Extract the [X, Y] coordinate from the center of the cell holding the provided text.  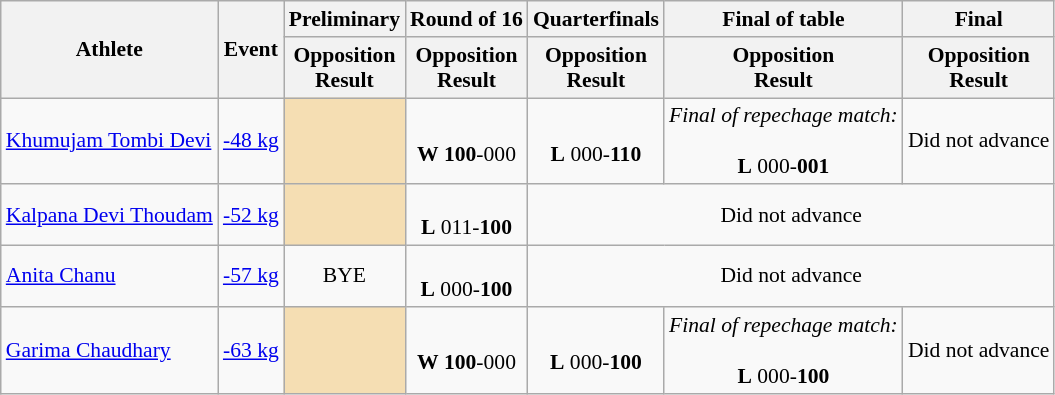
Final of repechage match:L 000-001 [784, 142]
Kalpana Devi Thoudam [110, 216]
Quarterfinals [596, 19]
BYE [344, 276]
L 011-100 [466, 216]
Athlete [110, 50]
Event [251, 50]
Preliminary [344, 19]
-52 kg [251, 216]
Round of 16 [466, 19]
-48 kg [251, 142]
Anita Chanu [110, 276]
Final of table [784, 19]
Final [979, 19]
L 000-110 [596, 142]
Final of repechage match:L 000-100 [784, 350]
Khumujam Tombi Devi [110, 142]
-63 kg [251, 350]
Garima Chaudhary [110, 350]
-57 kg [251, 276]
